For the text-containing cell, return its midpoint in [X, Y] coordinate format. 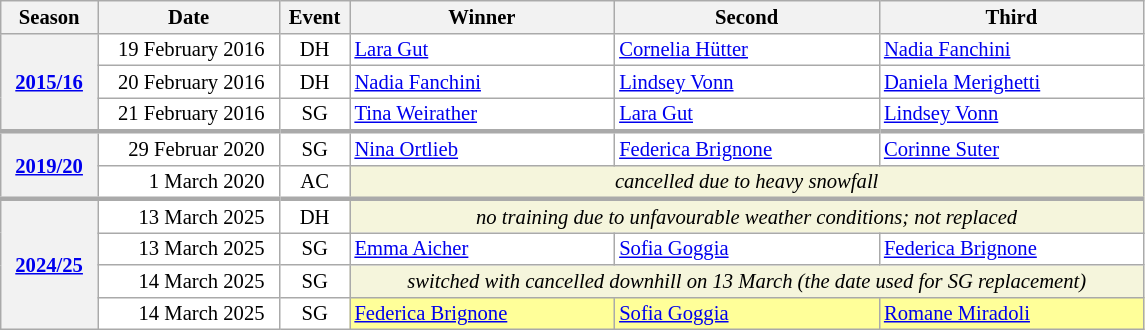
29 Februar 2020 [189, 148]
AC [315, 182]
Event [315, 16]
no training due to unfavourable weather conditions; not replaced [747, 215]
19 February 2016 [189, 49]
Emma Aicher [482, 248]
cancelled due to heavy snowfall [747, 182]
Tina Weirather [482, 114]
Corinne Suter [1012, 148]
2019/20 [50, 165]
2024/25 [50, 263]
switched with cancelled downhill on 13 March (the date used for SG replacement) [747, 280]
Second [746, 16]
Season [50, 16]
1 March 2020 [189, 182]
Winner [482, 16]
20 February 2016 [189, 81]
Third [1012, 16]
Date [189, 16]
21 February 2016 [189, 114]
2015/16 [50, 82]
Romane Miradoli [1012, 313]
Nina Ortlieb [482, 148]
Cornelia Hütter [746, 49]
Daniela Merighetti [1012, 81]
